Identify which cell holds the provided text, then report its [x, y] central coordinate. 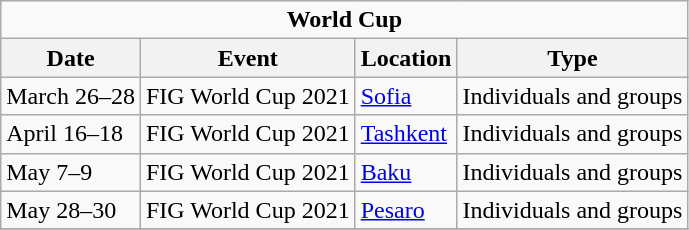
World Cup [344, 20]
Location [406, 58]
Date [71, 58]
Pesaro [406, 210]
May 28–30 [71, 210]
Type [572, 58]
May 7–9 [71, 172]
Baku [406, 172]
Tashkent [406, 134]
Sofia [406, 96]
April 16–18 [71, 134]
March 26–28 [71, 96]
Event [248, 58]
